Return the [x, y] coordinate for the center point of the cell that contains the specified text.  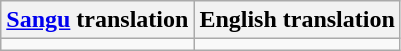
Sangu translation [98, 20]
English translation [297, 20]
